From the cell containing the given text, extract its center point as [X, Y] coordinate. 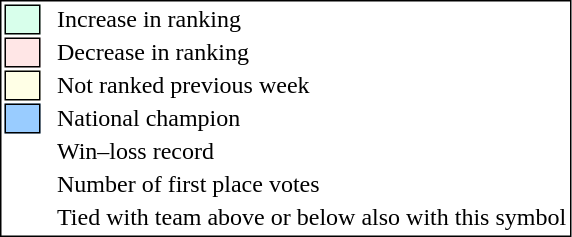
Tied with team above or below also with this symbol [312, 217]
Not ranked previous week [312, 85]
Number of first place votes [312, 185]
Win–loss record [312, 151]
Decrease in ranking [312, 53]
National champion [312, 119]
Increase in ranking [312, 19]
